Pinpoint the cell where the given text exists, returning its (X, Y) midpoint coordinate. 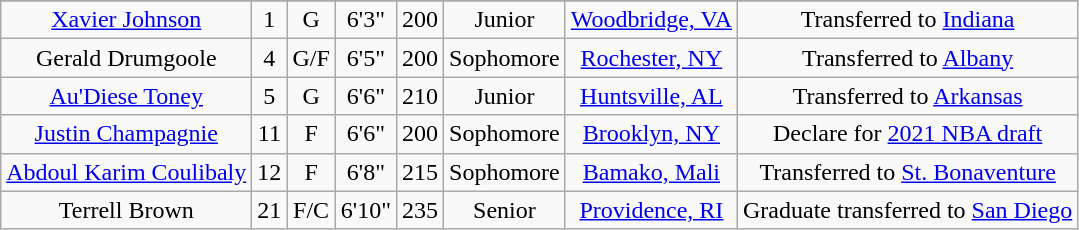
210 (420, 96)
Brooklyn, NY (651, 134)
Transferred to Albany (908, 58)
Terrell Brown (126, 210)
6'3" (366, 20)
1 (270, 20)
11 (270, 134)
Senior (505, 210)
G/F (311, 58)
Providence, RI (651, 210)
5 (270, 96)
Gerald Drumgoole (126, 58)
12 (270, 172)
6'10" (366, 210)
6'5" (366, 58)
Au'Diese Toney (126, 96)
Justin Champagnie (126, 134)
Transferred to Indiana (908, 20)
F/C (311, 210)
4 (270, 58)
Declare for 2021 NBA draft (908, 134)
Graduate transferred to San Diego (908, 210)
Huntsville, AL (651, 96)
Rochester, NY (651, 58)
Abdoul Karim Coulibaly (126, 172)
21 (270, 210)
235 (420, 210)
Transferred to Arkansas (908, 96)
Xavier Johnson (126, 20)
6'8" (366, 172)
215 (420, 172)
Transferred to St. Bonaventure (908, 172)
Bamako, Mali (651, 172)
Woodbridge, VA (651, 20)
